Find where the given text appears and provide that cell's center as [x, y] coordinate. 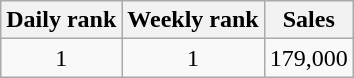
179,000 [308, 58]
Sales [308, 20]
Daily rank [62, 20]
Weekly rank [193, 20]
